Scan for the cell matching the given text and deliver its [X, Y] coordinate at center. 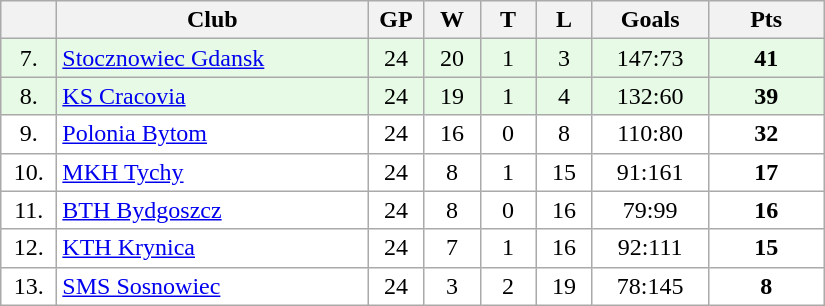
7 [452, 248]
7. [29, 58]
11. [29, 210]
79:99 [650, 210]
Pts [766, 20]
SMS Sosnowiec [212, 286]
78:145 [650, 286]
Polonia Bytom [212, 134]
20 [452, 58]
KTH Krynica [212, 248]
MKH Tychy [212, 172]
KS Cracovia [212, 96]
Stocznowiec Gdansk [212, 58]
4 [564, 96]
T [508, 20]
10. [29, 172]
GP [396, 20]
132:60 [650, 96]
Club [212, 20]
147:73 [650, 58]
8. [29, 96]
41 [766, 58]
12. [29, 248]
13. [29, 286]
BTH Bydgoszcz [212, 210]
110:80 [650, 134]
L [564, 20]
9. [29, 134]
39 [766, 96]
92:111 [650, 248]
91:161 [650, 172]
2 [508, 286]
32 [766, 134]
17 [766, 172]
Goals [650, 20]
W [452, 20]
